Return (X, Y) of the center of cell containing provided text 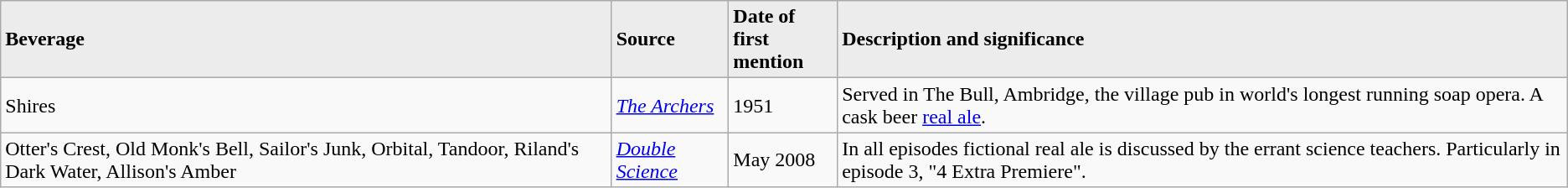
Double Science (670, 159)
The Archers (670, 106)
Served in The Bull, Ambridge, the village pub in world's longest running soap opera. A cask beer real ale. (1203, 106)
In all episodes fictional real ale is discussed by the errant science teachers. Particularly in episode 3, "4 Extra Premiere". (1203, 159)
Source (670, 39)
Date offirst mention (783, 39)
Description and significance (1203, 39)
1951 (783, 106)
Shires (307, 106)
May 2008 (783, 159)
Beverage (307, 39)
Otter's Crest, Old Monk's Bell, Sailor's Junk, Orbital, Tandoor, Riland's Dark Water, Allison's Amber (307, 159)
